Extract the [X, Y] coordinate from the center of the cell holding the provided text.  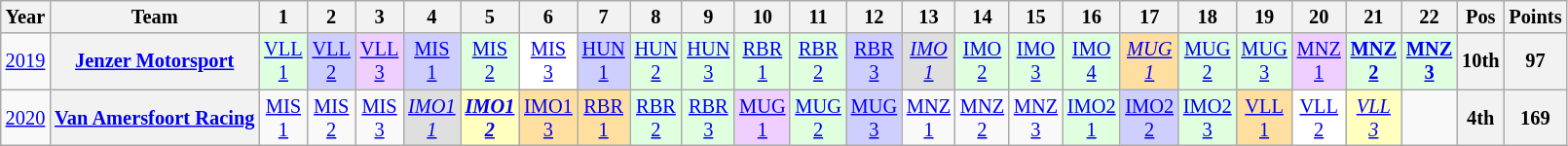
22 [1430, 17]
5 [491, 17]
10th [1480, 61]
14 [982, 17]
2 [331, 17]
13 [929, 17]
HUN1 [604, 61]
Team [154, 17]
97 [1535, 61]
IMO21 [1092, 118]
169 [1535, 118]
6 [548, 17]
1 [282, 17]
IMO11 [431, 118]
15 [1036, 17]
IMO23 [1208, 118]
Pos [1480, 17]
HUN2 [656, 61]
9 [708, 17]
IMO1 [929, 61]
IMO22 [1149, 118]
20 [1319, 17]
18 [1208, 17]
IMO13 [548, 118]
11 [818, 17]
Van Amersfoort Racing [154, 118]
Points [1535, 17]
IMO2 [982, 61]
IMO12 [491, 118]
4 [431, 17]
IMO3 [1036, 61]
16 [1092, 17]
4th [1480, 118]
12 [875, 17]
3 [380, 17]
8 [656, 17]
HUN3 [708, 61]
10 [762, 17]
2020 [25, 118]
Year [25, 17]
IMO4 [1092, 61]
2019 [25, 61]
Jenzer Motorsport [154, 61]
21 [1373, 17]
19 [1264, 17]
17 [1149, 17]
7 [604, 17]
